Extract the (X, Y) coordinate from the center of the cell holding the provided text.  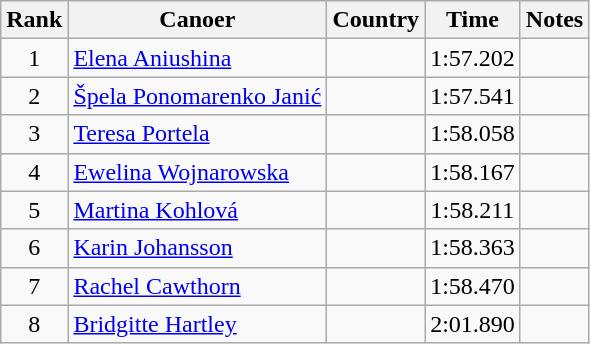
3 (34, 134)
Karin Johansson (198, 248)
1:58.167 (473, 172)
Elena Aniushina (198, 58)
2:01.890 (473, 324)
2 (34, 96)
Bridgitte Hartley (198, 324)
Ewelina Wojnarowska (198, 172)
Time (473, 20)
6 (34, 248)
Notes (554, 20)
Country (376, 20)
Teresa Portela (198, 134)
Canoer (198, 20)
1:58.363 (473, 248)
8 (34, 324)
5 (34, 210)
1:57.541 (473, 96)
1:58.058 (473, 134)
7 (34, 286)
1:58.470 (473, 286)
4 (34, 172)
1:58.211 (473, 210)
Martina Kohlová (198, 210)
1:57.202 (473, 58)
1 (34, 58)
Rank (34, 20)
Špela Ponomarenko Janić (198, 96)
Rachel Cawthorn (198, 286)
